For the text-containing cell, return its midpoint in (X, Y) coordinate format. 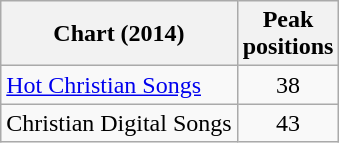
38 (288, 85)
Chart (2014) (119, 34)
Hot Christian Songs (119, 85)
Christian Digital Songs (119, 123)
43 (288, 123)
Peakpositions (288, 34)
